Search for the cell housing the specified text and yield its (x, y) center coordinate. 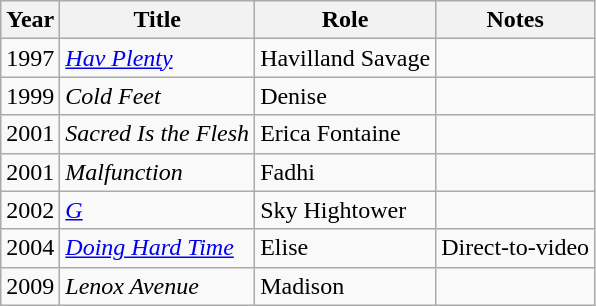
Sacred Is the Flesh (158, 134)
Doing Hard Time (158, 248)
Year (30, 20)
2002 (30, 210)
2004 (30, 248)
Malfunction (158, 172)
Role (346, 20)
Erica Fontaine (346, 134)
Lenox Avenue (158, 286)
Havilland Savage (346, 58)
Notes (516, 20)
Fadhi (346, 172)
1999 (30, 96)
2009 (30, 286)
Direct-to-video (516, 248)
Elise (346, 248)
1997 (30, 58)
Madison (346, 286)
G (158, 210)
Denise (346, 96)
Sky Hightower (346, 210)
Hav Plenty (158, 58)
Title (158, 20)
Cold Feet (158, 96)
